Search for the cell housing the specified text and yield its (X, Y) center coordinate. 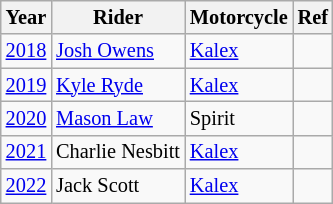
Rider (118, 17)
Josh Owens (118, 51)
2019 (26, 85)
Motorcycle (239, 17)
2022 (26, 186)
Charlie Nesbitt (118, 152)
Year (26, 17)
2018 (26, 51)
Mason Law (118, 118)
2020 (26, 118)
Ref (313, 17)
Kyle Ryde (118, 85)
Jack Scott (118, 186)
Spirit (239, 118)
2021 (26, 152)
